Search for the cell housing the specified text and yield its (X, Y) center coordinate. 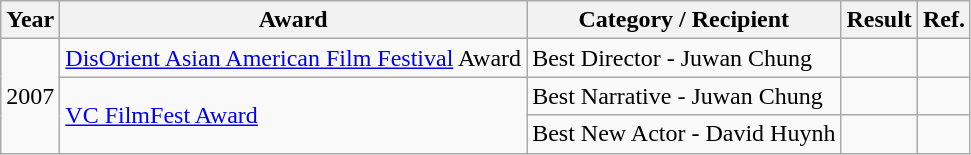
Award (294, 20)
Best New Actor - David Huynh (684, 134)
Category / Recipient (684, 20)
2007 (30, 96)
Year (30, 20)
Best Director - Juwan Chung (684, 58)
Ref. (944, 20)
Best Narrative - Juwan Chung (684, 96)
VC FilmFest Award (294, 115)
DisOrient Asian American Film Festival Award (294, 58)
Result (879, 20)
